For the text-containing cell, return its midpoint in (X, Y) coordinate format. 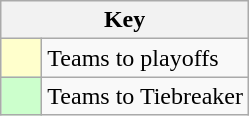
Teams to Tiebreaker (146, 96)
Teams to playoffs (146, 58)
Key (125, 20)
